Scan for the cell matching the given text and deliver its (X, Y) coordinate at center. 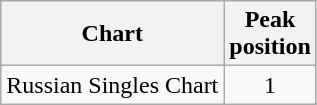
Chart (112, 34)
Russian Singles Chart (112, 85)
Peakposition (270, 34)
1 (270, 85)
